Pinpoint the cell where the given text exists, returning its [X, Y] midpoint coordinate. 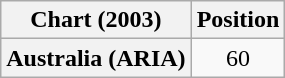
Australia (ARIA) [96, 58]
60 [238, 58]
Position [238, 20]
Chart (2003) [96, 20]
